Detect which cell encompasses the target text, then output its [x, y] center coordinate. 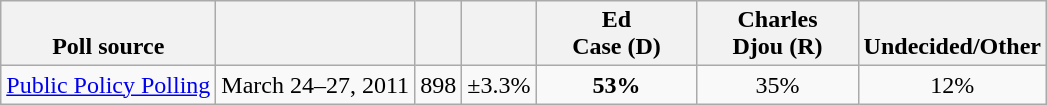
12% [952, 85]
CharlesDjou (R) [778, 34]
Poll source [108, 34]
March 24–27, 2011 [316, 85]
Public Policy Polling [108, 85]
898 [438, 85]
Undecided/Other [952, 34]
±3.3% [499, 85]
EdCase (D) [616, 34]
53% [616, 85]
35% [778, 85]
